Capture the cell that displays the provided text and extract its (X, Y) central coordinate. 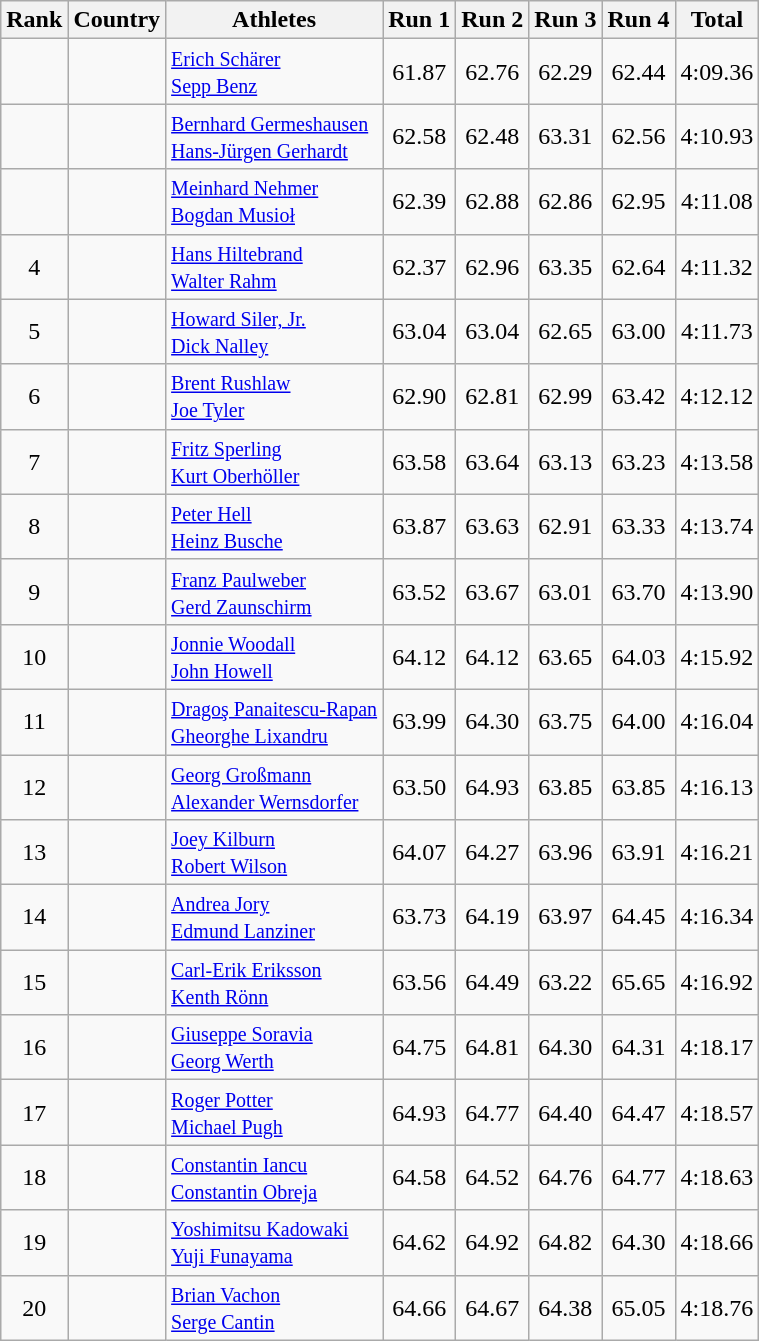
62.96 (492, 266)
4:10.93 (717, 136)
Rank (34, 20)
62.48 (492, 136)
62.88 (492, 202)
4:12.12 (717, 396)
63.22 (566, 982)
62.65 (566, 332)
4:16.04 (717, 722)
Athletes (274, 20)
64.07 (420, 852)
4:11.32 (717, 266)
63.63 (492, 526)
62.86 (566, 202)
4:18.76 (717, 1308)
Roger Potter Michael Pugh (274, 1112)
Run 1 (420, 20)
64.76 (566, 1178)
11 (34, 722)
Hans Hiltebrand Walter Rahm (274, 266)
62.95 (638, 202)
63.23 (638, 462)
63.50 (420, 786)
Erich Schärer Sepp Benz (274, 72)
63.33 (638, 526)
64.52 (492, 1178)
62.91 (566, 526)
64.19 (492, 918)
62.39 (420, 202)
Joey Kilburn Robert Wilson (274, 852)
Run 4 (638, 20)
63.13 (566, 462)
63.70 (638, 592)
62.90 (420, 396)
19 (34, 1242)
63.97 (566, 918)
62.44 (638, 72)
63.58 (420, 462)
62.29 (566, 72)
4:09.36 (717, 72)
63.65 (566, 656)
62.99 (566, 396)
5 (34, 332)
64.81 (492, 1048)
64.38 (566, 1308)
64.49 (492, 982)
63.42 (638, 396)
64.31 (638, 1048)
Giuseppe Soravia Georg Werth (274, 1048)
4:16.92 (717, 982)
61.87 (420, 72)
62.64 (638, 266)
Brent Rushlaw Joe Tyler (274, 396)
63.67 (492, 592)
4 (34, 266)
18 (34, 1178)
Country (117, 20)
65.65 (638, 982)
62.81 (492, 396)
Run 3 (566, 20)
10 (34, 656)
4:16.34 (717, 918)
Andrea Jory Edmund Lanziner (274, 918)
63.91 (638, 852)
63.56 (420, 982)
Fritz Sperling Kurt Oberhöller (274, 462)
63.73 (420, 918)
Yoshimitsu Kadowaki Yuji Funayama (274, 1242)
4:18.66 (717, 1242)
64.58 (420, 1178)
4:13.74 (717, 526)
9 (34, 592)
64.03 (638, 656)
Run 2 (492, 20)
65.05 (638, 1308)
6 (34, 396)
62.76 (492, 72)
12 (34, 786)
64.00 (638, 722)
62.56 (638, 136)
64.40 (566, 1112)
4:18.17 (717, 1048)
62.37 (420, 266)
4:16.21 (717, 852)
20 (34, 1308)
16 (34, 1048)
63.64 (492, 462)
64.67 (492, 1308)
Howard Siler, Jr. Dick Nalley (274, 332)
15 (34, 982)
Franz Paulweber Gerd Zaunschirm (274, 592)
7 (34, 462)
Meinhard Nehmer Bogdan Musioł (274, 202)
63.75 (566, 722)
64.66 (420, 1308)
4:18.63 (717, 1178)
4:11.08 (717, 202)
Bernhard Germeshausen Hans-Jürgen Gerhardt (274, 136)
4:13.90 (717, 592)
63.87 (420, 526)
63.99 (420, 722)
Total (717, 20)
8 (34, 526)
Dragoş Panaitescu-Rapan Gheorghe Lixandru (274, 722)
64.75 (420, 1048)
4:16.13 (717, 786)
64.92 (492, 1242)
62.58 (420, 136)
64.62 (420, 1242)
4:11.73 (717, 332)
64.45 (638, 918)
4:13.58 (717, 462)
4:18.57 (717, 1112)
64.27 (492, 852)
63.96 (566, 852)
63.31 (566, 136)
63.52 (420, 592)
63.01 (566, 592)
Constantin Iancu Constantin Obreja (274, 1178)
14 (34, 918)
Jonnie Woodall John Howell (274, 656)
13 (34, 852)
64.47 (638, 1112)
Carl-Erik Eriksson Kenth Rönn (274, 982)
Georg Großmann Alexander Wernsdorfer (274, 786)
63.00 (638, 332)
Brian Vachon Serge Cantin (274, 1308)
4:15.92 (717, 656)
Peter Hell Heinz Busche (274, 526)
17 (34, 1112)
64.82 (566, 1242)
63.35 (566, 266)
